Identify which cell holds the provided text, then report its [x, y] central coordinate. 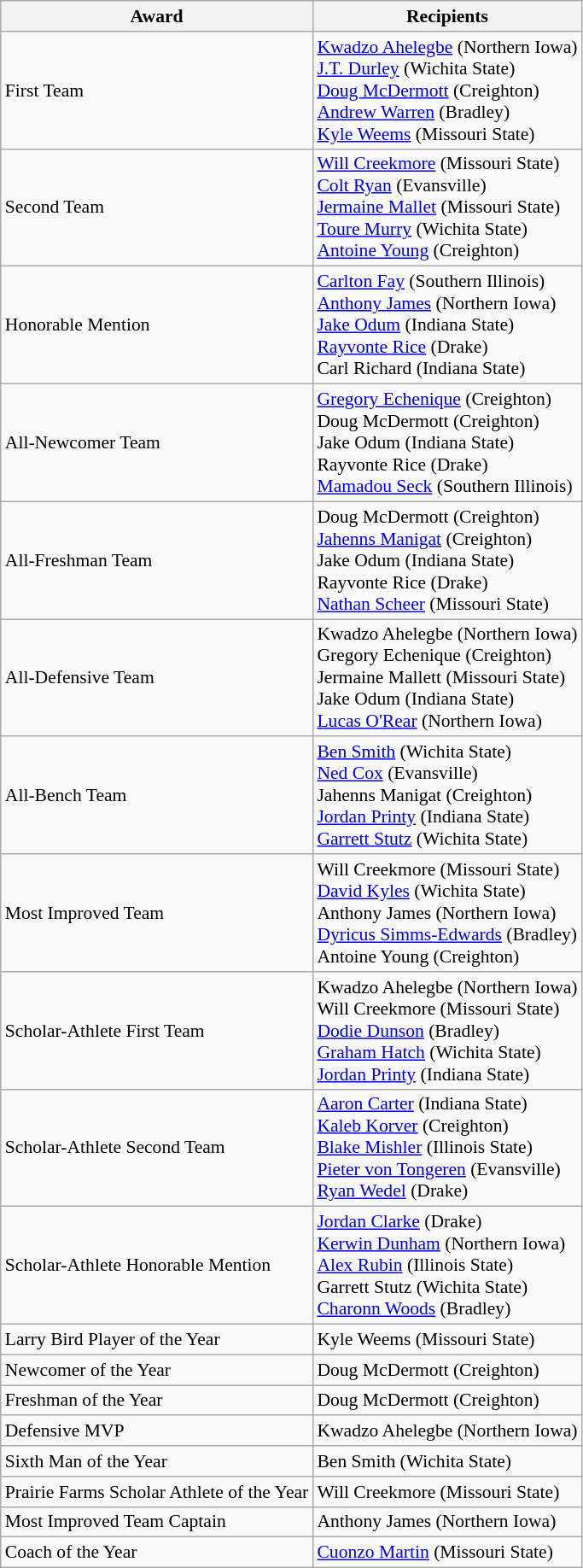
Cuonzo Martin (Missouri State) [447, 1553]
All-Newcomer Team [157, 443]
Scholar-Athlete Honorable Mention [157, 1266]
Most Improved Team [157, 913]
Scholar-Athlete First Team [157, 1031]
Jordan Clarke (Drake)Kerwin Dunham (Northern Iowa)Alex Rubin (Illinois State)Garrett Stutz (Wichita State)Charonn Woods (Bradley) [447, 1266]
Will Creekmore (Missouri State)Colt Ryan (Evansville)Jermaine Mallet (Missouri State)Toure Murry (Wichita State)Antoine Young (Creighton) [447, 208]
Second Team [157, 208]
Ben Smith (Wichita State) [447, 1461]
All-Defensive Team [157, 678]
Coach of the Year [157, 1553]
First Team [157, 91]
Defensive MVP [157, 1431]
Award [157, 16]
Kwadzo Ahelegbe (Northern Iowa)Gregory Echenique (Creighton)Jermaine Mallett (Missouri State)Jake Odum (Indiana State)Lucas O'Rear (Northern Iowa) [447, 678]
Will Creekmore (Missouri State) [447, 1492]
Newcomer of the Year [157, 1370]
All-Bench Team [157, 796]
All-Freshman Team [157, 560]
Gregory Echenique (Creighton)Doug McDermott (Creighton)Jake Odum (Indiana State)Rayvonte Rice (Drake)Mamadou Seck (Southern Illinois) [447, 443]
Kwadzo Ahelegbe (Northern Iowa)J.T. Durley (Wichita State)Doug McDermott (Creighton)Andrew Warren (Bradley)Kyle Weems (Missouri State) [447, 91]
Sixth Man of the Year [157, 1461]
Most Improved Team Captain [157, 1522]
Carlton Fay (Southern Illinois)Anthony James (Northern Iowa)Jake Odum (Indiana State)Rayvonte Rice (Drake)Carl Richard (Indiana State) [447, 325]
Prairie Farms Scholar Athlete of the Year [157, 1492]
Freshman of the Year [157, 1401]
Recipients [447, 16]
Aaron Carter (Indiana State)Kaleb Korver (Creighton)Blake Mishler (Illinois State)Pieter von Tongeren (Evansville)Ryan Wedel (Drake) [447, 1148]
Honorable Mention [157, 325]
Kyle Weems (Missouri State) [447, 1340]
Ben Smith (Wichita State)Ned Cox (Evansville)Jahenns Manigat (Creighton)Jordan Printy (Indiana State)Garrett Stutz (Wichita State) [447, 796]
Larry Bird Player of the Year [157, 1340]
Doug McDermott (Creighton)Jahenns Manigat (Creighton)Jake Odum (Indiana State)Rayvonte Rice (Drake)Nathan Scheer (Missouri State) [447, 560]
Anthony James (Northern Iowa) [447, 1522]
Kwadzo Ahelegbe (Northern Iowa)Will Creekmore (Missouri State)Dodie Dunson (Bradley)Graham Hatch (Wichita State)Jordan Printy (Indiana State) [447, 1031]
Will Creekmore (Missouri State)David Kyles (Wichita State)Anthony James (Northern Iowa)Dyricus Simms-Edwards (Bradley)Antoine Young (Creighton) [447, 913]
Kwadzo Ahelegbe (Northern Iowa) [447, 1431]
Scholar-Athlete Second Team [157, 1148]
